Pinpoint the cell where the given text exists, returning its (X, Y) midpoint coordinate. 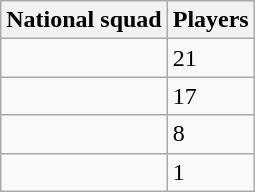
Players (210, 20)
National squad (84, 20)
17 (210, 96)
21 (210, 58)
8 (210, 134)
1 (210, 172)
